Identify which cell holds the provided text, then report its (x, y) central coordinate. 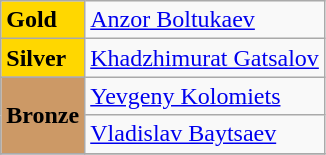
Bronze (43, 115)
Gold (43, 20)
Khadzhimurat Gatsalov (205, 58)
Anzor Boltukaev (205, 20)
Vladislav Baytsaev (205, 134)
Yevgeny Kolomiets (205, 96)
Silver (43, 58)
